Extract the [X, Y] coordinate from the center of the cell holding the provided text.  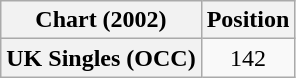
142 [248, 58]
Chart (2002) [101, 20]
Position [248, 20]
UK Singles (OCC) [101, 58]
